Pinpoint the cell where the given text exists, returning its [x, y] midpoint coordinate. 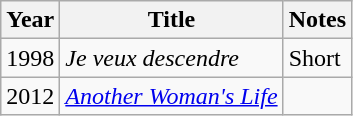
Je veux descendre [172, 58]
Year [30, 20]
2012 [30, 96]
Another Woman's Life [172, 96]
Short [317, 58]
1998 [30, 58]
Title [172, 20]
Notes [317, 20]
